Capture the cell that displays the provided text and extract its [x, y] central coordinate. 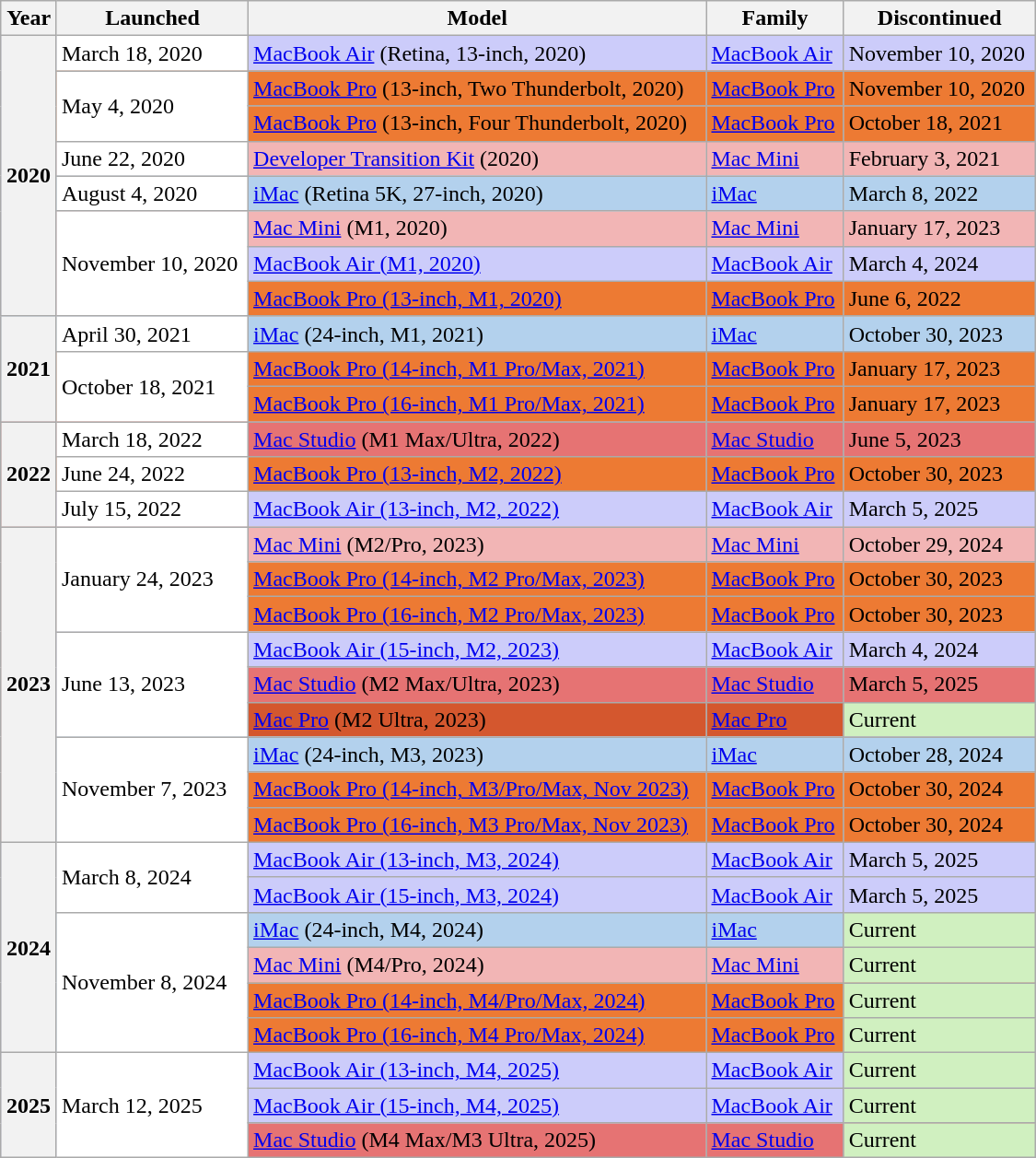
2021 [29, 368]
MacBook Air (13-inch, M3, 2024) [477, 860]
MacBook Pro (13-inch, M2, 2022) [477, 474]
October 28, 2024 [939, 754]
iMac (24-inch, M4, 2024) [477, 930]
March 12, 2025 [152, 1105]
Mac Pro [775, 719]
2023 [29, 685]
Family [775, 18]
Mac Studio (M4 Max/M3 Ultra, 2025) [477, 1140]
MacBook Pro (14-inch, M1 Pro/Max, 2021) [477, 368]
2020 [29, 176]
MacBook Pro (14-inch, M4/Pro/Max, 2024) [477, 1000]
iMac (24-inch, M3, 2023) [477, 754]
MacBook Pro (13-inch, Two Thunderbolt, 2020) [477, 88]
March 8, 2022 [939, 193]
March 18, 2022 [152, 439]
June 5, 2023 [939, 439]
MacBook Pro (13-inch, Four Thunderbolt, 2020) [477, 123]
MacBook Pro (16-inch, M1 Pro/Max, 2021) [477, 404]
June 13, 2023 [152, 684]
MacBook Air (15-inch, M3, 2024) [477, 895]
April 30, 2021 [152, 333]
October 29, 2024 [939, 544]
August 4, 2020 [152, 193]
November 8, 2024 [152, 982]
Mac Mini (M1, 2020) [477, 228]
June 24, 2022 [152, 474]
Mac Studio (M1 Max/Ultra, 2022) [477, 439]
MacBook Air (13-inch, M2, 2022) [477, 509]
MacBook Air (M1, 2020) [477, 263]
MacBook Pro (16-inch, M4 Pro/Max, 2024) [477, 1035]
January 24, 2023 [152, 579]
MacBook Air (15-inch, M2, 2023) [477, 649]
February 3, 2021 [939, 158]
MacBook Pro (16-inch, M3 Pro/Max, Nov 2023) [477, 825]
MacBook Pro (14-inch, M3/Pro/Max, Nov 2023) [477, 790]
iMac (24-inch, M1, 2021) [477, 333]
May 4, 2020 [152, 106]
MacBook Pro (14-inch, M2 Pro/Max, 2023) [477, 579]
Mac Mini (M4/Pro, 2024) [477, 965]
June 6, 2022 [939, 298]
Mac Studio (M2 Max/Ultra, 2023) [477, 684]
Mac Pro (M2 Ultra, 2023) [477, 719]
iMac (Retina 5K, 27-inch, 2020) [477, 193]
2025 [29, 1105]
July 15, 2022 [152, 509]
Discontinued [939, 18]
MacBook Pro (13-inch, M1, 2020) [477, 298]
MacBook Air (15-inch, M4, 2025) [477, 1105]
Launched [152, 18]
March 18, 2020 [152, 53]
November 7, 2023 [152, 790]
2024 [29, 947]
June 22, 2020 [152, 158]
Model [477, 18]
March 8, 2024 [152, 877]
2022 [29, 474]
Mac Mini (M2/Pro, 2023) [477, 544]
Developer Transition Kit (2020) [477, 158]
MacBook Air (Retina, 13-inch, 2020) [477, 53]
MacBook Air (13-inch, M4, 2025) [477, 1070]
MacBook Pro (16-inch, M2 Pro/Max, 2023) [477, 614]
Year [29, 18]
